Output the (X, Y) coordinate of the center of the cell containing the given text.  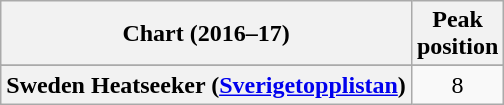
8 (457, 85)
Chart (2016–17) (206, 34)
Peakposition (457, 34)
Sweden Heatseeker (Sverigetopplistan) (206, 85)
